Identify which cell holds the provided text, then report its (x, y) central coordinate. 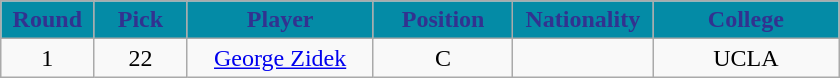
Player (280, 20)
Position (443, 20)
UCLA (746, 58)
College (746, 20)
22 (140, 58)
Pick (140, 20)
1 (48, 58)
C (443, 58)
Round (48, 20)
Nationality (583, 20)
George Zidek (280, 58)
